Scan for the cell matching the given text and deliver its [x, y] coordinate at center. 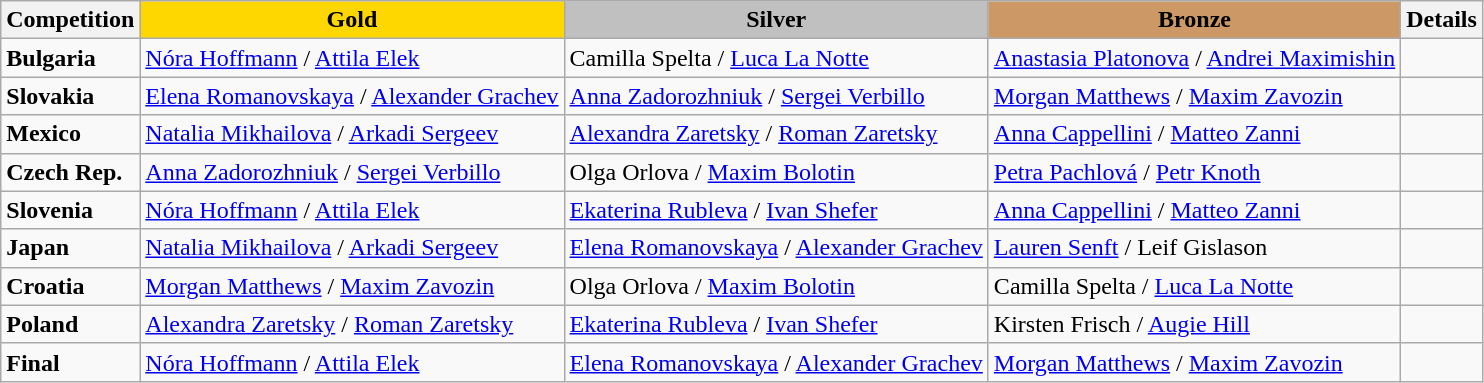
Croatia [70, 286]
Bronze [1194, 20]
Bulgaria [70, 58]
Anastasia Platonova / Andrei Maximishin [1194, 58]
Mexico [70, 134]
Petra Pachlová / Petr Knoth [1194, 172]
Slovakia [70, 96]
Slovenia [70, 210]
Poland [70, 324]
Czech Rep. [70, 172]
Silver [776, 20]
Details [1442, 20]
Final [70, 362]
Gold [352, 20]
Japan [70, 248]
Competition [70, 20]
Lauren Senft / Leif Gislason [1194, 248]
Kirsten Frisch / Augie Hill [1194, 324]
